Capture the cell that displays the provided text and extract its (X, Y) central coordinate. 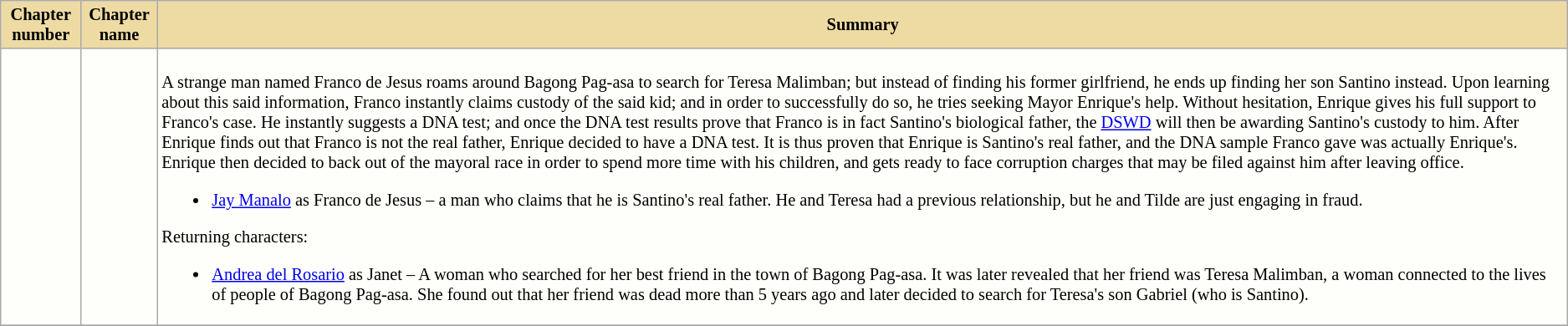
Chapter name (120, 24)
Summary (862, 24)
Chapter number (41, 24)
